Provide the [x, y] coordinate of the cell's center where the given text is located.  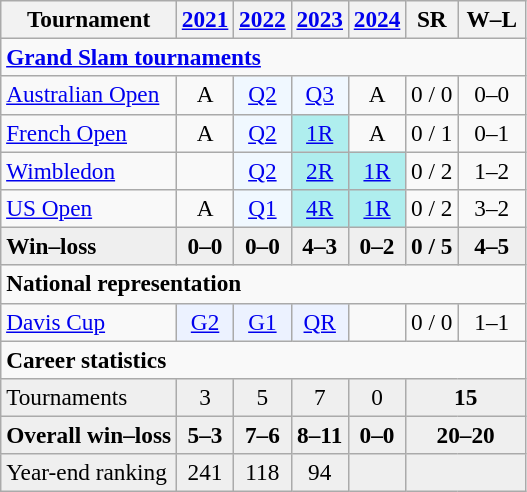
20–20 [466, 435]
French Open [89, 133]
118 [262, 473]
7 [320, 397]
4–5 [492, 246]
5–3 [204, 435]
Overall win–loss [89, 435]
2022 [262, 19]
0–1 [492, 133]
SR [432, 19]
2024 [376, 19]
Tournaments [89, 397]
3 [204, 397]
15 [466, 397]
94 [320, 473]
Wimbledon [89, 170]
Career statistics [264, 359]
G1 [262, 322]
1–1 [492, 322]
7–6 [262, 435]
2023 [320, 19]
US Open [89, 208]
Q1 [262, 208]
0 [376, 397]
National representation [264, 284]
0 / 1 [432, 133]
W–L [492, 19]
Davis Cup [89, 322]
QR [320, 322]
Australian Open [89, 95]
2021 [204, 19]
241 [204, 473]
G2 [204, 322]
0–2 [376, 246]
Q3 [320, 95]
8–11 [320, 435]
2R [320, 170]
Tournament [89, 19]
Year-end ranking [89, 473]
3–2 [492, 208]
Grand Slam tournaments [264, 57]
Win–loss [89, 246]
5 [262, 397]
1–2 [492, 170]
4–3 [320, 246]
4R [320, 208]
0 / 5 [432, 246]
